Find where the given text appears and provide that cell's center as [X, Y] coordinate. 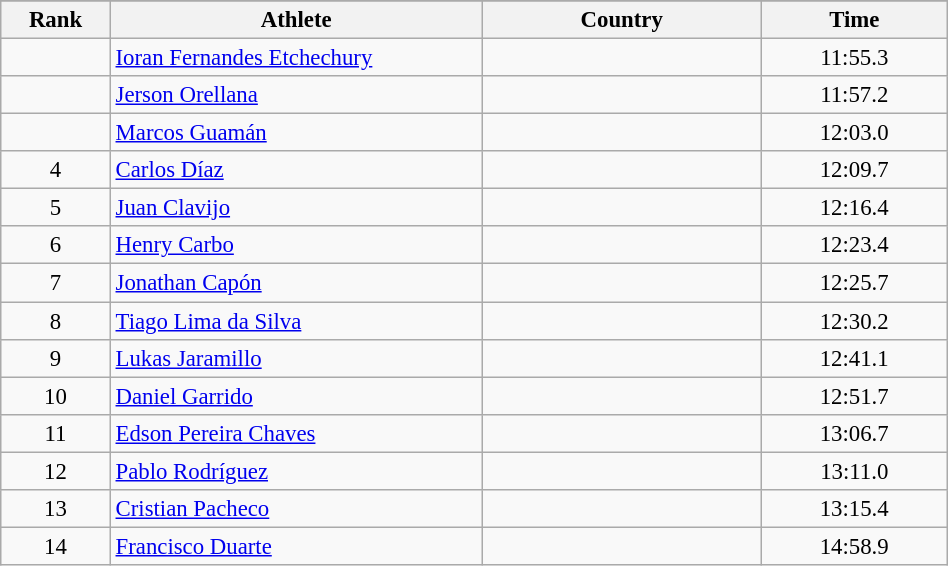
Tiago Lima da Silva [296, 321]
Jonathan Capón [296, 283]
Francisco Duarte [296, 546]
11 [56, 433]
5 [56, 208]
Marcos Guamán [296, 133]
Ioran Fernandes Etchechury [296, 58]
Lukas Jaramillo [296, 358]
12:25.7 [854, 283]
12:51.7 [854, 396]
Daniel Garrido [296, 396]
12:41.1 [854, 358]
12:23.4 [854, 245]
12:03.0 [854, 133]
13:15.4 [854, 509]
Cristian Pacheco [296, 509]
Athlete [296, 20]
Pablo Rodríguez [296, 471]
Carlos Díaz [296, 170]
Henry Carbo [296, 245]
9 [56, 358]
12:09.7 [854, 170]
8 [56, 321]
Edson Pereira Chaves [296, 433]
12 [56, 471]
Juan Clavijo [296, 208]
4 [56, 170]
12:30.2 [854, 321]
7 [56, 283]
6 [56, 245]
11:57.2 [854, 95]
14 [56, 546]
13:06.7 [854, 433]
11:55.3 [854, 58]
10 [56, 396]
13:11.0 [854, 471]
13 [56, 509]
14:58.9 [854, 546]
Time [854, 20]
12:16.4 [854, 208]
Rank [56, 20]
Country [622, 20]
Jerson Orellana [296, 95]
